Pinpoint the cell where the given text exists, returning its [X, Y] midpoint coordinate. 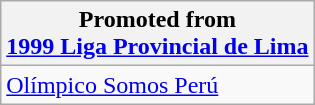
Olímpico Somos Perú [158, 85]
Promoted from1999 Liga Provincial de Lima [158, 34]
